Find where the given text appears and provide that cell's center as [X, Y] coordinate. 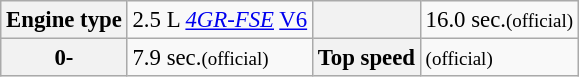
(official) [499, 58]
Engine type [64, 20]
7.9 sec.(official) [220, 58]
16.0 sec.(official) [499, 20]
Top speed [366, 58]
0- [64, 58]
2.5 L 4GR-FSE V6 [220, 20]
